Locate the cell with the specified text and output its (x, y) center coordinate. 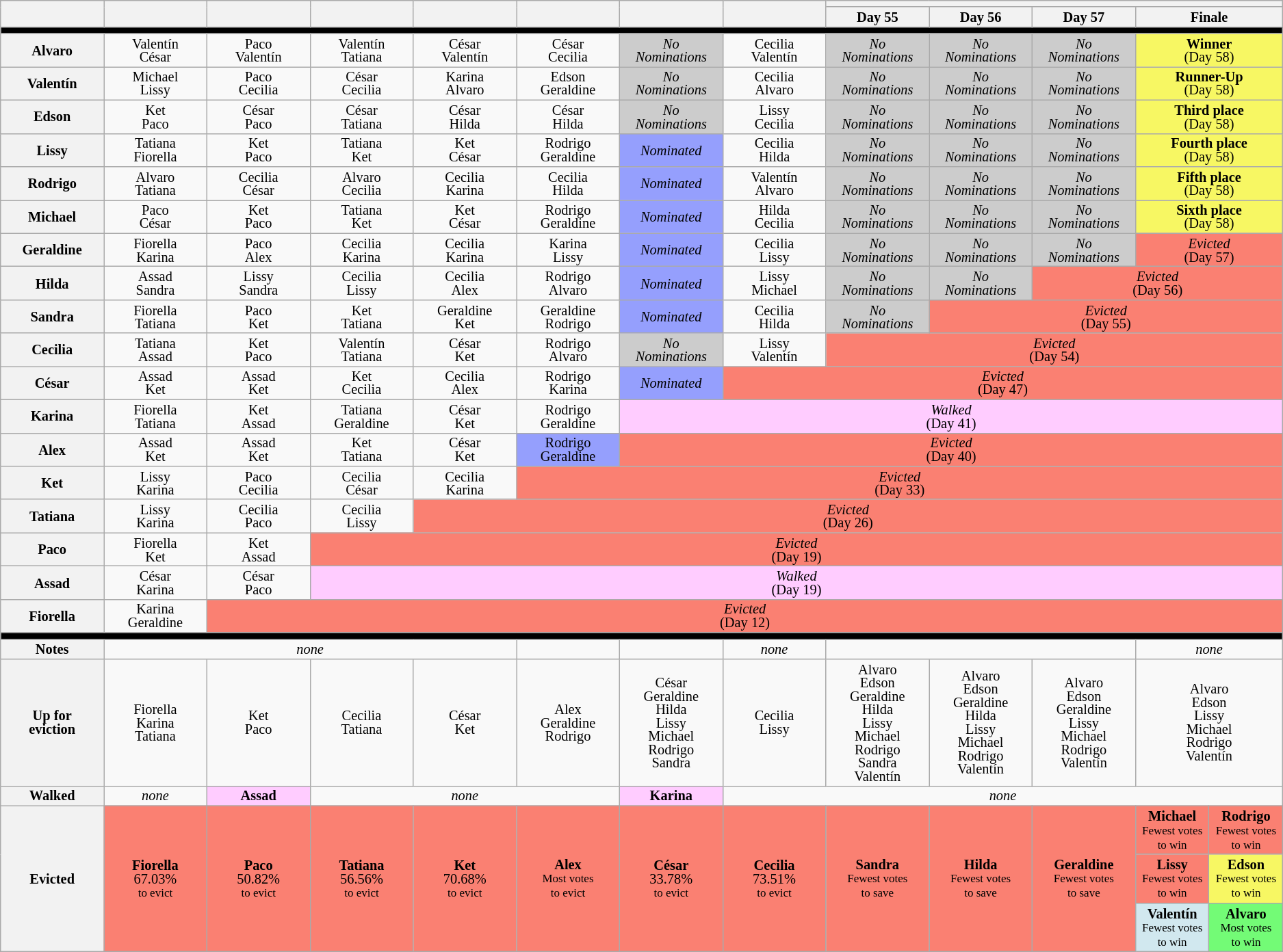
AlvaroEdsonGeraldineHildaLissyMichaelRodrigoValentín (981, 722)
PacoKet (259, 316)
Fifth place(Day 58) (1209, 183)
RodrigoKarina (568, 383)
Notes (52, 648)
ValentínFewest votesto win (1172, 927)
HildaCecilia (775, 216)
Day 57 (1084, 16)
AlexGeraldineRodrigo (568, 722)
Fiorella67.03%to evict (156, 878)
Evicted(Day 33) (900, 483)
Evicted(Day 56) (1157, 283)
ValentínCésar (156, 51)
Third place(Day 58) (1209, 116)
LissySandra (259, 283)
Day 56 (981, 16)
CeciliaPaco (259, 516)
LissyMichael (775, 283)
Paco50.82%to evict (259, 878)
Alvaro (52, 51)
AlvaroEdsonGeraldineLissyMichaelRodrigoValentín (1084, 722)
HildaFewest votesto save (981, 878)
Runner-Up(Day 58) (1209, 83)
CésarGeraldineHildaLissyMichaelRodrigoSandra (671, 722)
Sixth place(Day 58) (1209, 216)
PacoAlex (259, 250)
PacoValentín (259, 51)
EdsonFewest votesto win (1246, 878)
Alex (52, 450)
CésarKarina (156, 583)
Tatiana56.56%to evict (361, 878)
Day 55 (877, 16)
Fiorella (52, 616)
Ket (52, 483)
Walked(Day 19) (796, 583)
FiorellaKarina (156, 250)
Evicted(Day 57) (1209, 250)
Geraldine (52, 250)
CeciliaValentín (775, 51)
Evicted(Day 55) (1106, 316)
LissyCecilia (775, 116)
CeciliaAlvaro (775, 83)
AlvaroEdsonLissyMichaelRodrigoValentín (1209, 722)
Finale (1209, 16)
KetCecilia (361, 383)
EdsonGeraldine (568, 83)
PacoCésar (156, 216)
KarinaGeraldine (156, 616)
Evicted(Day 26) (848, 516)
Cecilia (52, 350)
AlvaroTatiana (156, 183)
Lissy (52, 150)
Rodrigo (52, 183)
Ket70.68%to evict (465, 878)
CésarTatiana (361, 116)
Fourth place(Day 58) (1209, 150)
GeraldineRodrigo (568, 316)
Evicted (52, 878)
CésarValentín (465, 51)
Walked (52, 796)
CeciliaTatiana (361, 722)
Valentín (52, 83)
Evicted(Day 19) (796, 550)
TatianaFiorella (156, 150)
Evicted(Day 54) (1054, 350)
AlvaroEdsonGeraldineHildaLissyMichaelRodrigoSandraValentín (877, 722)
GeraldineFewest votesto save (1084, 878)
César33.78%to evict (671, 878)
LissyValentín (775, 350)
AlexMost votesto evict (568, 878)
TatianaGeraldine (361, 416)
Walked(Day 41) (951, 416)
ValentínAlvaro (775, 183)
Paco (52, 550)
Up foreviction (52, 722)
SandraFewest votesto save (877, 878)
GeraldineKet (465, 316)
Hilda (52, 283)
AlvaroCecilia (361, 183)
FiorellaKarinaTatiana (156, 722)
MichaelLissy (156, 83)
AssadSandra (156, 283)
Winner(Day 58) (1209, 51)
Evicted(Day 12) (744, 616)
AlvaroMost votesto win (1246, 927)
Tatiana (52, 516)
FiorellaKet (156, 550)
KarinaAlvaro (465, 83)
Edson (52, 116)
KarinaLissy (568, 250)
MichaelFewest votesto win (1172, 830)
LissyFewest votesto win (1172, 878)
Evicted(Day 47) (1003, 383)
Evicted(Day 40) (951, 450)
César (52, 383)
Michael (52, 216)
Sandra (52, 316)
TatianaAssad (156, 350)
RodrigoFewest votesto win (1246, 830)
Cecilia73.51%to evict (775, 878)
